Pinpoint the cell where the given text exists, returning its (X, Y) midpoint coordinate. 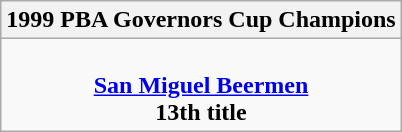
1999 PBA Governors Cup Champions (201, 20)
San Miguel Beermen 13th title (201, 85)
